Return the [x, y] coordinate for the center point of the cell that contains the specified text.  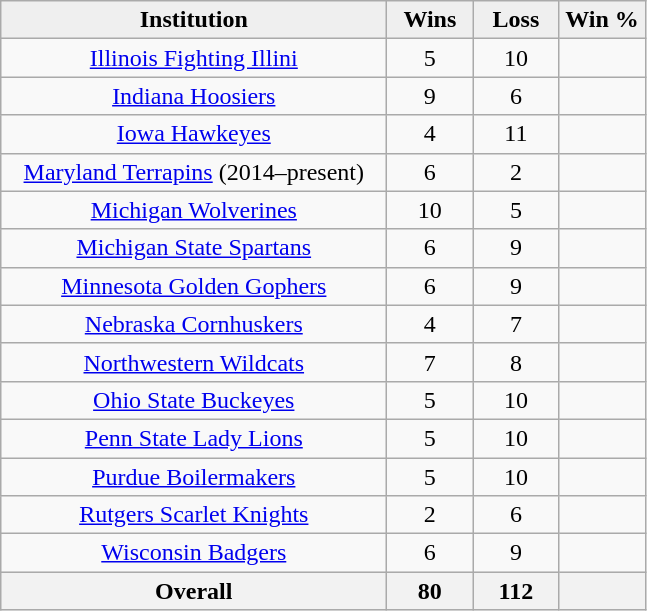
Loss [516, 20]
Institution [194, 20]
Michigan State Spartans [194, 248]
Wins [430, 20]
11 [516, 134]
Indiana Hoosiers [194, 96]
112 [516, 591]
Northwestern Wildcats [194, 362]
Penn State Lady Lions [194, 438]
8 [516, 362]
Michigan Wolverines [194, 210]
Wisconsin Badgers [194, 553]
Rutgers Scarlet Knights [194, 515]
Iowa Hawkeyes [194, 134]
Nebraska Cornhuskers [194, 324]
Win % [602, 20]
Minnesota Golden Gophers [194, 286]
Overall [194, 591]
Purdue Boilermakers [194, 477]
Illinois Fighting Illini [194, 58]
Ohio State Buckeyes [194, 400]
Maryland Terrapins (2014–present) [194, 172]
80 [430, 591]
